Detect which cell encompasses the target text, then output its [x, y] center coordinate. 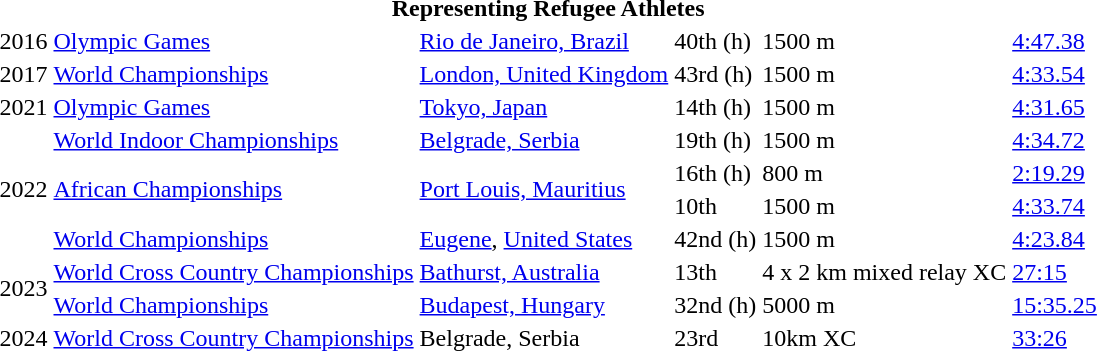
Eugene, United States [544, 239]
40th (h) [716, 41]
5000 m [884, 305]
African Championships [234, 190]
Bathurst, Australia [544, 272]
London, United Kingdom [544, 74]
Belgrade, Serbia [544, 140]
Tokyo, Japan [544, 107]
13th [716, 272]
Rio de Janeiro, Brazil [544, 41]
42nd (h) [716, 239]
Budapest, Hungary [544, 305]
43rd (h) [716, 74]
32nd (h) [716, 305]
10th [716, 206]
World Cross Country Championships [234, 272]
World Indoor Championships [234, 140]
16th (h) [716, 173]
4 x 2 km mixed relay XC [884, 272]
14th (h) [716, 107]
19th (h) [716, 140]
Port Louis, Mauritius [544, 190]
800 m [884, 173]
